From the cell containing the given text, extract its center point as [x, y] coordinate. 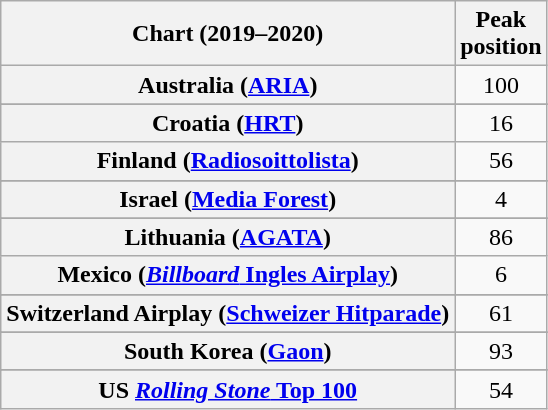
6 [501, 275]
Israel (Media Forest) [228, 199]
Chart (2019–2020) [228, 34]
Finland (Radiosoittolista) [228, 161]
Lithuania (AGATA) [228, 237]
16 [501, 123]
4 [501, 199]
Croatia (HRT) [228, 123]
86 [501, 237]
South Korea (Gaon) [228, 351]
56 [501, 161]
61 [501, 313]
Mexico (Billboard Ingles Airplay) [228, 275]
54 [501, 389]
100 [501, 85]
Peakposition [501, 34]
Australia (ARIA) [228, 85]
Switzerland Airplay (Schweizer Hitparade) [228, 313]
93 [501, 351]
US Rolling Stone Top 100 [228, 389]
